Capture the cell that displays the provided text and extract its [X, Y] central coordinate. 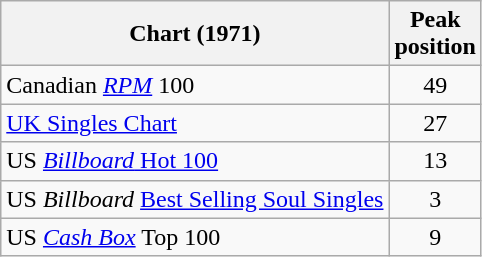
US Billboard Hot 100 [195, 161]
Canadian RPM 100 [195, 85]
Peakposition [435, 34]
9 [435, 237]
13 [435, 161]
27 [435, 123]
Chart (1971) [195, 34]
US Cash Box Top 100 [195, 237]
49 [435, 85]
3 [435, 199]
US Billboard Best Selling Soul Singles [195, 199]
UK Singles Chart [195, 123]
